Identify which cell holds the provided text, then report its (X, Y) central coordinate. 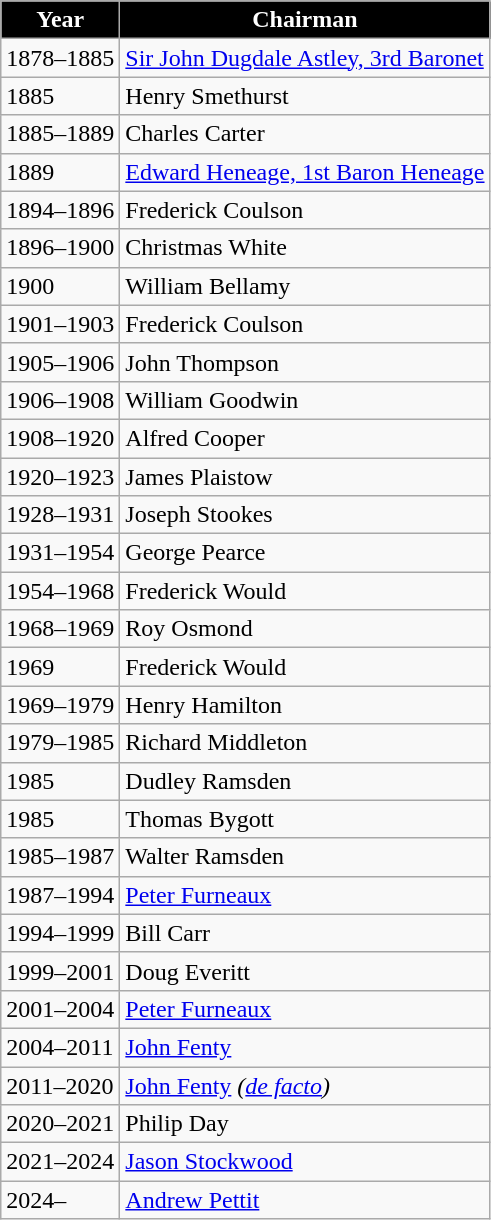
1906–1908 (60, 400)
Chairman (305, 20)
Henry Hamilton (305, 705)
William Bellamy (305, 286)
1985–1987 (60, 857)
1999–2001 (60, 971)
1954–1968 (60, 591)
1908–1920 (60, 438)
William Goodwin (305, 400)
1979–1985 (60, 743)
1969 (60, 667)
2024– (60, 1200)
Dudley Ramsden (305, 781)
1900 (60, 286)
John Fenty (305, 1047)
Roy Osmond (305, 629)
2020–2021 (60, 1124)
1905–1906 (60, 362)
Richard Middleton (305, 743)
Philip Day (305, 1124)
1885–1889 (60, 134)
Year (60, 20)
George Pearce (305, 553)
1920–1923 (60, 477)
Andrew Pettit (305, 1200)
Henry Smethurst (305, 96)
John Fenty (de facto) (305, 1085)
1878–1885 (60, 58)
Doug Everitt (305, 971)
1885 (60, 96)
James Plaistow (305, 477)
2021–2024 (60, 1162)
1894–1896 (60, 210)
Walter Ramsden (305, 857)
1994–1999 (60, 933)
Thomas Bygott (305, 819)
Edward Heneage, 1st Baron Heneage (305, 172)
John Thompson (305, 362)
Christmas White (305, 248)
1969–1979 (60, 705)
2011–2020 (60, 1085)
1987–1994 (60, 895)
1896–1900 (60, 248)
2004–2011 (60, 1047)
1928–1931 (60, 515)
Bill Carr (305, 933)
1968–1969 (60, 629)
Alfred Cooper (305, 438)
Joseph Stookes (305, 515)
Charles Carter (305, 134)
2001–2004 (60, 1009)
1931–1954 (60, 553)
1889 (60, 172)
1901–1903 (60, 324)
Jason Stockwood (305, 1162)
Sir John Dugdale Astley, 3rd Baronet (305, 58)
